Provide the (X, Y) coordinate of the cell's center where the given text is located.  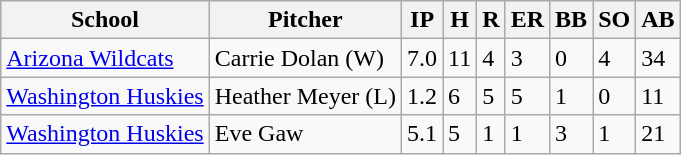
R (491, 20)
Carrie Dolan (W) (305, 58)
AB (658, 20)
Pitcher (305, 20)
ER (527, 20)
BB (572, 20)
6 (460, 96)
1.2 (422, 96)
5.1 (422, 134)
Arizona Wildcats (105, 58)
7.0 (422, 58)
Eve Gaw (305, 134)
21 (658, 134)
Heather Meyer (L) (305, 96)
H (460, 20)
IP (422, 20)
SO (614, 20)
34 (658, 58)
School (105, 20)
